Provide the (X, Y) coordinate of the cell's center where the given text is located.  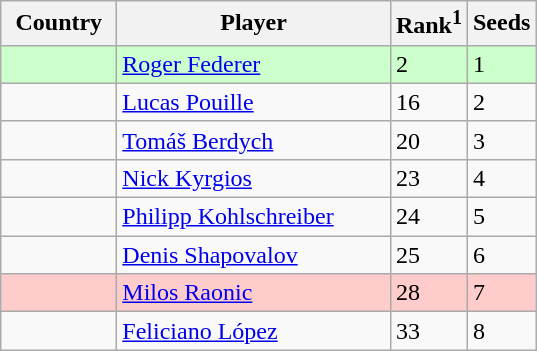
Country (59, 24)
Milos Raonic (254, 293)
Seeds (501, 24)
Denis Shapovalov (254, 255)
1 (501, 64)
24 (428, 217)
8 (501, 331)
Player (254, 24)
Philipp Kohlschreiber (254, 217)
6 (501, 255)
5 (501, 217)
Rank1 (428, 24)
33 (428, 331)
7 (501, 293)
28 (428, 293)
Lucas Pouille (254, 102)
25 (428, 255)
23 (428, 178)
Roger Federer (254, 64)
20 (428, 140)
3 (501, 140)
Nick Kyrgios (254, 178)
Tomáš Berdych (254, 140)
4 (501, 178)
Feliciano López (254, 331)
16 (428, 102)
